Return the (x, y) coordinate for the center point of the cell that contains the specified text.  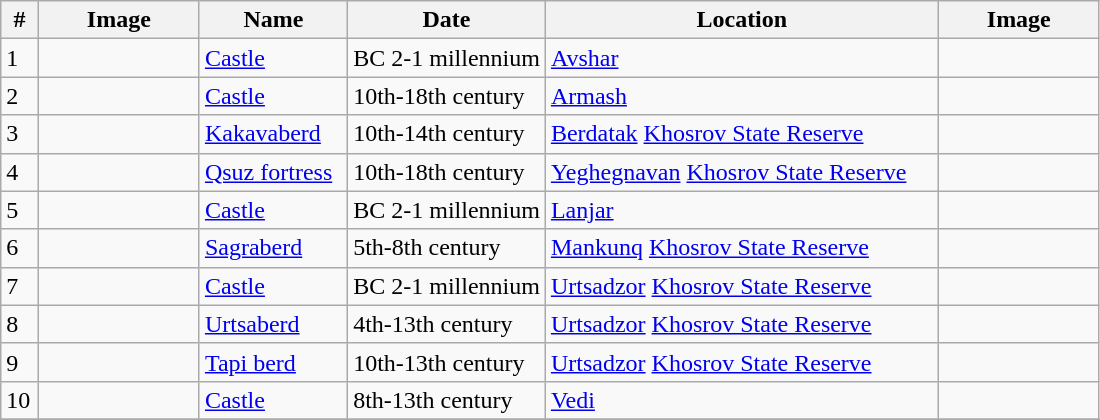
Sagraberd (273, 248)
Tapi berd (273, 362)
Location (742, 20)
4th-13th century (447, 324)
Mankunq Khosrov State Reserve (742, 248)
10th-13th century (447, 362)
2 (20, 96)
Urtsaberd (273, 324)
10 (20, 400)
Vedi (742, 400)
8th-13th century (447, 400)
Yeghegnavan Khosrov State Reserve (742, 172)
10th-14th century (447, 134)
# (20, 20)
Armash (742, 96)
5 (20, 210)
7 (20, 286)
Avshar (742, 58)
4 (20, 172)
Qsuz fortress (273, 172)
Name (273, 20)
Lanjar (742, 210)
6 (20, 248)
3 (20, 134)
Kakavaberd (273, 134)
5th-8th century (447, 248)
8 (20, 324)
Date (447, 20)
1 (20, 58)
9 (20, 362)
Berdatak Khosrov State Reserve (742, 134)
